Search for the cell housing the specified text and yield its [x, y] center coordinate. 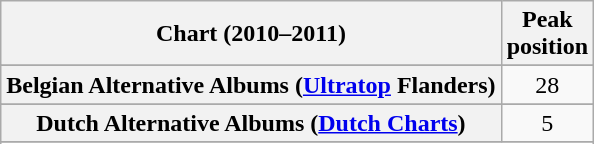
Belgian Alternative Albums (Ultratop Flanders) [251, 85]
Peakposition [547, 34]
5 [547, 123]
Dutch Alternative Albums (Dutch Charts) [251, 123]
Chart (2010–2011) [251, 34]
28 [547, 85]
